Pinpoint the cell where the given text exists, returning its [X, Y] midpoint coordinate. 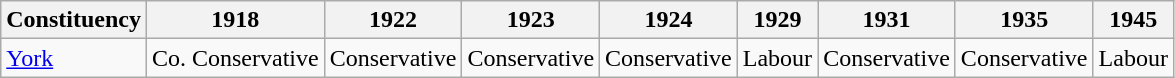
1923 [531, 20]
1929 [777, 20]
1945 [1133, 20]
Co. Conservative [235, 58]
1924 [669, 20]
Constituency [74, 20]
1922 [393, 20]
York [74, 58]
1931 [887, 20]
1918 [235, 20]
1935 [1024, 20]
